Output the [x, y] coordinate of the center of the cell containing the given text.  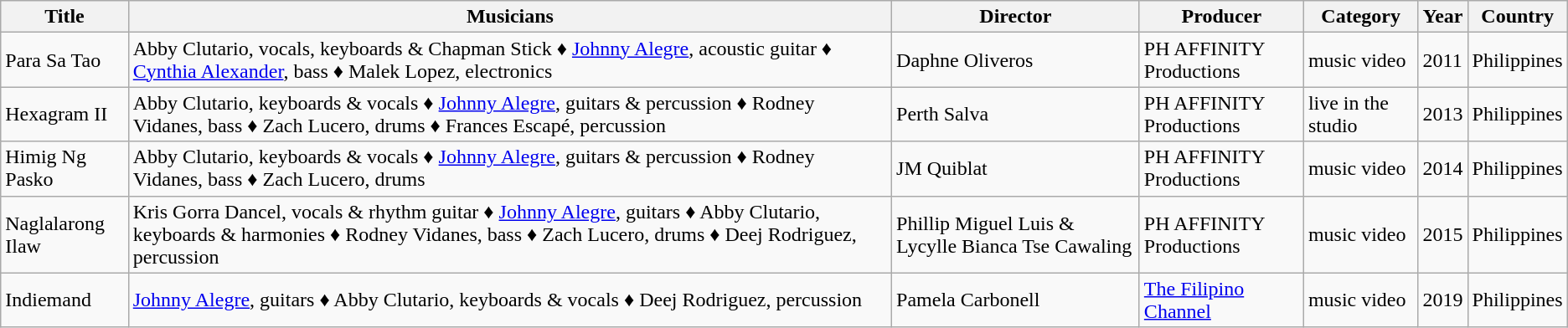
2019 [1442, 300]
Para Sa Tao [64, 60]
live in the studio [1360, 114]
Abby Clutario, keyboards & vocals ♦ Johnny Alegre, guitars & percussion ♦ Rodney Vidanes, bass ♦ Zach Lucero, drums ♦ Frances Escapé, percussion [509, 114]
The Filipino Channel [1221, 300]
Daphne Oliveros [1016, 60]
Director [1016, 17]
Year [1442, 17]
Phillip Miguel Luis & Lycylle Bianca Tse Cawaling [1016, 234]
Producer [1221, 17]
Indiemand [64, 300]
Pamela Carbonell [1016, 300]
Hexagram II [64, 114]
JM Quiblat [1016, 169]
2011 [1442, 60]
Johnny Alegre, guitars ♦ Abby Clutario, keyboards & vocals ♦ Deej Rodriguez, percussion [509, 300]
2014 [1442, 169]
Naglalarong Ilaw [64, 234]
Abby Clutario, keyboards & vocals ♦ Johnny Alegre, guitars & percussion ♦ Rodney Vidanes, bass ♦ Zach Lucero, drums [509, 169]
Title [64, 17]
Perth Salva [1016, 114]
Musicians [509, 17]
2013 [1442, 114]
Country [1518, 17]
Category [1360, 17]
2015 [1442, 234]
Abby Clutario, vocals, keyboards & Chapman Stick ♦ Johnny Alegre, acoustic guitar ♦ Cynthia Alexander, bass ♦ Malek Lopez, electronics [509, 60]
Himig Ng Pasko [64, 169]
